Output the [X, Y] coordinate of the center of the cell containing the given text.  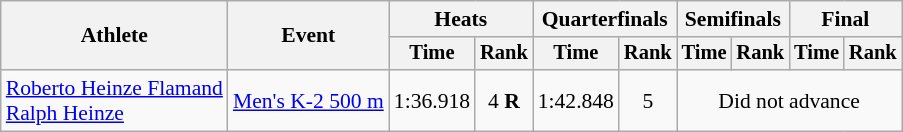
Final [845, 19]
4 R [504, 100]
Athlete [114, 36]
1:42.848 [576, 100]
5 [648, 100]
Quarterfinals [605, 19]
Roberto Heinze FlamandRalph Heinze [114, 100]
Event [308, 36]
Did not advance [790, 100]
Heats [461, 19]
Men's K-2 500 m [308, 100]
Semifinals [733, 19]
1:36.918 [432, 100]
